Output the [x, y] coordinate of the center of the cell containing the given text.  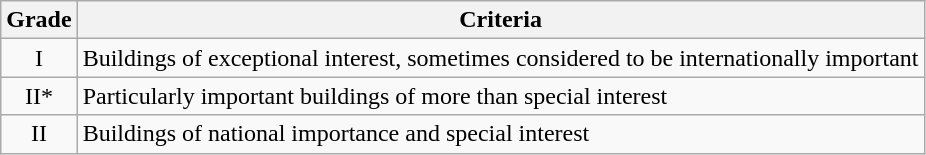
Buildings of national importance and special interest [500, 134]
Grade [39, 20]
Criteria [500, 20]
I [39, 58]
II* [39, 96]
II [39, 134]
Particularly important buildings of more than special interest [500, 96]
Buildings of exceptional interest, sometimes considered to be internationally important [500, 58]
